Return the [x, y] coordinate for the center point of the cell that contains the specified text.  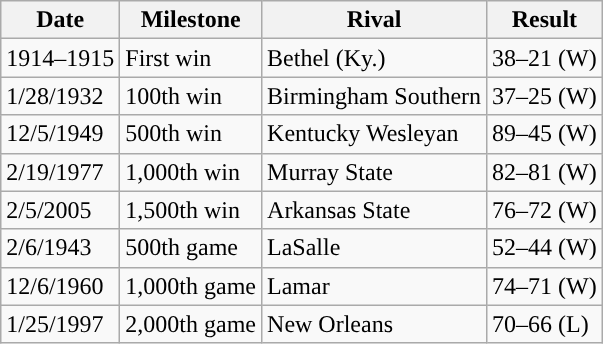
First win [191, 58]
1,500th win [191, 210]
Arkansas State [374, 210]
76–72 (W) [545, 210]
1/28/1932 [60, 96]
Milestone [191, 20]
2/19/1977 [60, 172]
12/6/1960 [60, 286]
LaSalle [374, 248]
52–44 (W) [545, 248]
Kentucky Wesleyan [374, 134]
2/6/1943 [60, 248]
Rival [374, 20]
89–45 (W) [545, 134]
500th win [191, 134]
12/5/1949 [60, 134]
37–25 (W) [545, 96]
Birmingham Southern [374, 96]
2,000th game [191, 324]
2/5/2005 [60, 210]
Date [60, 20]
70–66 (L) [545, 324]
500th game [191, 248]
Result [545, 20]
38–21 (W) [545, 58]
New Orleans [374, 324]
Bethel (Ky.) [374, 58]
Murray State [374, 172]
82–81 (W) [545, 172]
74–71 (W) [545, 286]
1,000th game [191, 286]
100th win [191, 96]
1,000th win [191, 172]
1/25/1997 [60, 324]
1914–1915 [60, 58]
Lamar [374, 286]
